Output the [x, y] coordinate of the center of the cell containing the given text.  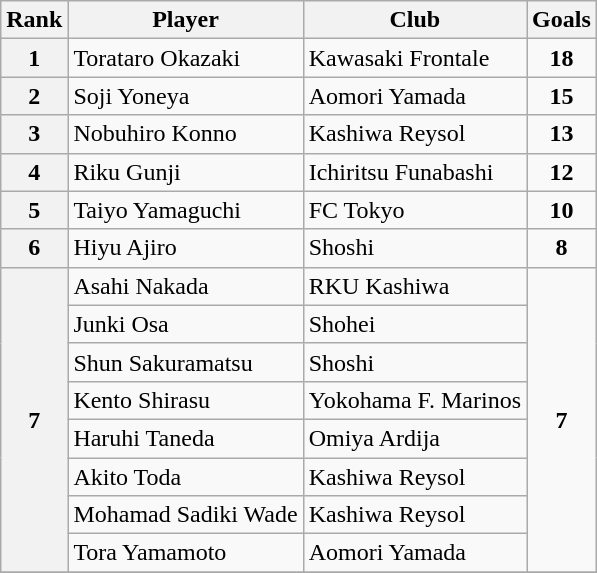
Riku Gunji [186, 172]
Kawasaki Frontale [414, 58]
4 [34, 172]
Haruhi Taneda [186, 438]
Rank [34, 20]
12 [562, 172]
FC Tokyo [414, 210]
Shun Sakuramatsu [186, 362]
Hiyu Ajiro [186, 248]
RKU Kashiwa [414, 286]
3 [34, 134]
Junki Osa [186, 324]
Omiya Ardija [414, 438]
Torataro Okazaki [186, 58]
Tora Yamamoto [186, 553]
Ichiritsu Funabashi [414, 172]
2 [34, 96]
10 [562, 210]
Player [186, 20]
18 [562, 58]
5 [34, 210]
8 [562, 248]
Soji Yoneya [186, 96]
15 [562, 96]
13 [562, 134]
Mohamad Sadiki Wade [186, 515]
Taiyo Yamaguchi [186, 210]
Asahi Nakada [186, 286]
6 [34, 248]
Nobuhiro Konno [186, 134]
Akito Toda [186, 477]
Club [414, 20]
Shohei [414, 324]
1 [34, 58]
Kento Shirasu [186, 400]
Goals [562, 20]
Yokohama F. Marinos [414, 400]
